Pinpoint the cell where the given text exists, returning its (X, Y) midpoint coordinate. 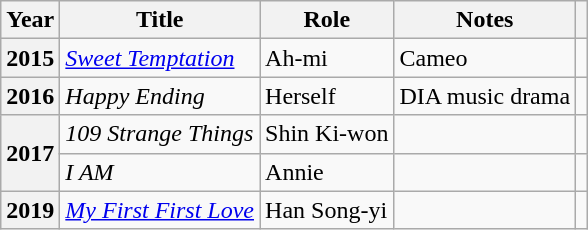
Shin Ki-won (327, 134)
2015 (30, 58)
Ah-mi (327, 58)
I AM (160, 172)
Title (160, 20)
109 Strange Things (160, 134)
2019 (30, 210)
Happy Ending (160, 96)
DIA music drama (485, 96)
Han Song-yi (327, 210)
Herself (327, 96)
Cameo (485, 58)
My First First Love (160, 210)
2016 (30, 96)
Role (327, 20)
Year (30, 20)
2017 (30, 153)
Annie (327, 172)
Sweet Temptation (160, 58)
Notes (485, 20)
